Pinpoint the cell where the given text exists, returning its (x, y) midpoint coordinate. 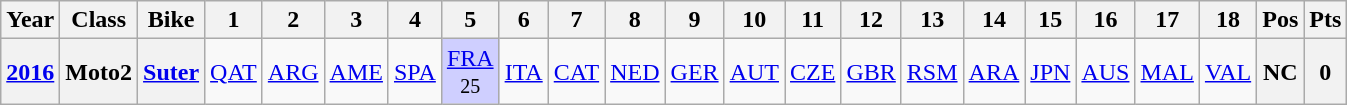
18 (1228, 20)
14 (994, 20)
GER (694, 72)
12 (871, 20)
5 (470, 20)
4 (414, 20)
Year (30, 20)
Pos (1280, 20)
FRA25 (470, 72)
AME (356, 72)
2 (293, 20)
3 (356, 20)
17 (1167, 20)
11 (812, 20)
1 (234, 20)
9 (694, 20)
16 (1106, 20)
JPN (1050, 72)
CAT (576, 72)
8 (635, 20)
MAL (1167, 72)
NC (1280, 72)
SPA (414, 72)
Bike (172, 20)
ARG (293, 72)
RSM (932, 72)
Pts (1326, 20)
AUT (754, 72)
2016 (30, 72)
10 (754, 20)
15 (1050, 20)
AUS (1106, 72)
NED (635, 72)
13 (932, 20)
QAT (234, 72)
7 (576, 20)
Class (99, 20)
Suter (172, 72)
CZE (812, 72)
0 (1326, 72)
6 (524, 20)
ITA (524, 72)
GBR (871, 72)
Moto2 (99, 72)
VAL (1228, 72)
ARA (994, 72)
